Return the (X, Y) coordinate for the center point of the cell that contains the specified text.  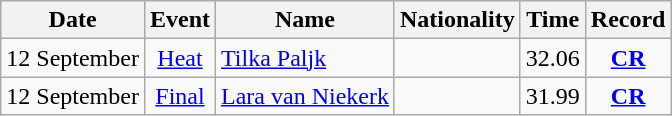
Lara van Niekerk (306, 96)
Tilka Paljk (306, 58)
Record (628, 20)
Event (180, 20)
Name (306, 20)
Nationality (457, 20)
Heat (180, 58)
Date (73, 20)
Time (552, 20)
31.99 (552, 96)
32.06 (552, 58)
Final (180, 96)
